Provide the (X, Y) coordinate of the cell's center where the given text is located.  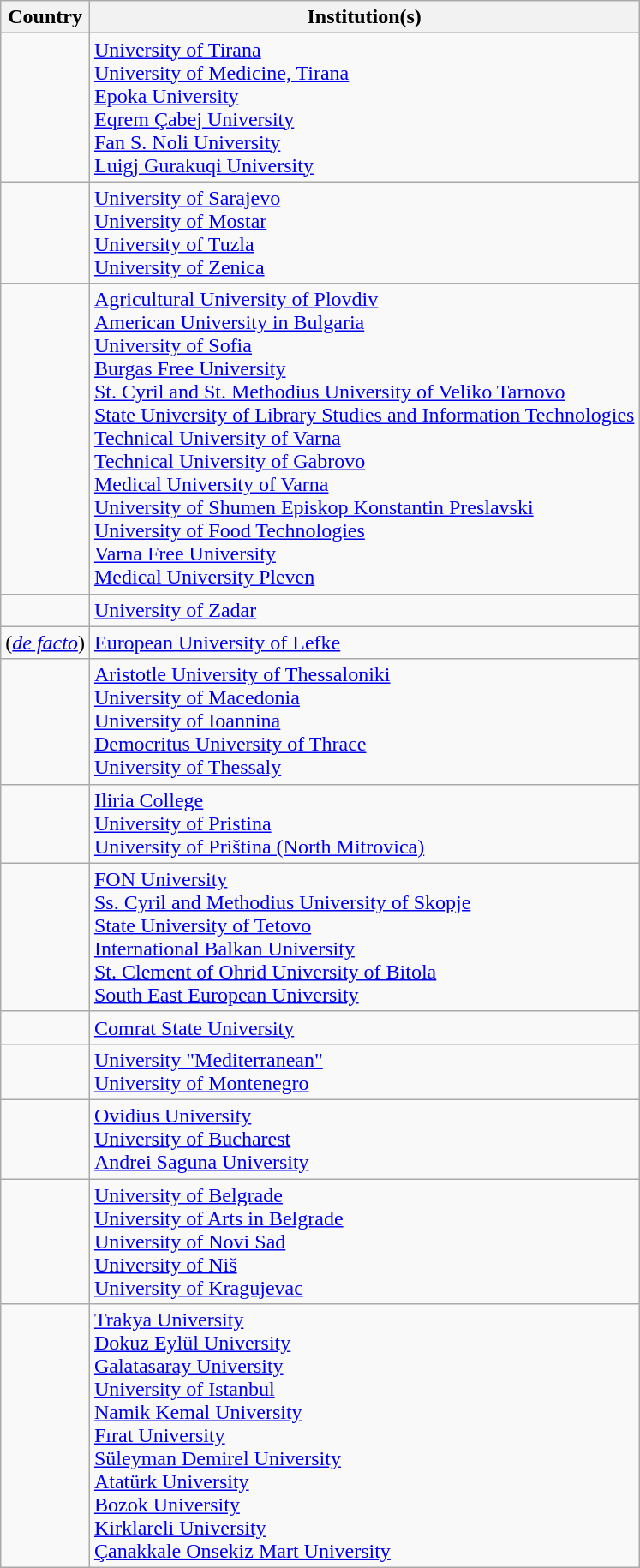
(de facto) (45, 643)
University of SarajevoUniversity of MostarUniversity of TuzlaUniversity of Zenica (363, 233)
Institution(s) (363, 17)
University of BelgradeUniversity of Arts in BelgradeUniversity of Novi SadUniversity of NišUniversity of Kragujevac (363, 1242)
Iliria CollegeUniversity of PristinaUniversity of Priština (North Mitrovica) (363, 823)
Ovidius UniversityUniversity of BucharestAndrei Saguna University (363, 1139)
European University of Lefke (363, 643)
Comrat State University (363, 1027)
University "Mediterranean"University of Montenegro (363, 1071)
Aristotle University of ThessalonikiUniversity of MacedoniaUniversity of IoanninaDemocritus University of ThraceUniversity of Thessaly (363, 721)
Country (45, 17)
University of TiranaUniversity of Medicine, Tirana Epoka UniversityEqrem Çabej UniversityFan S. Noli UniversityLuigj Gurakuqi University (363, 108)
University of Zadar (363, 610)
